Find where the given text appears and provide that cell's center as (x, y) coordinate. 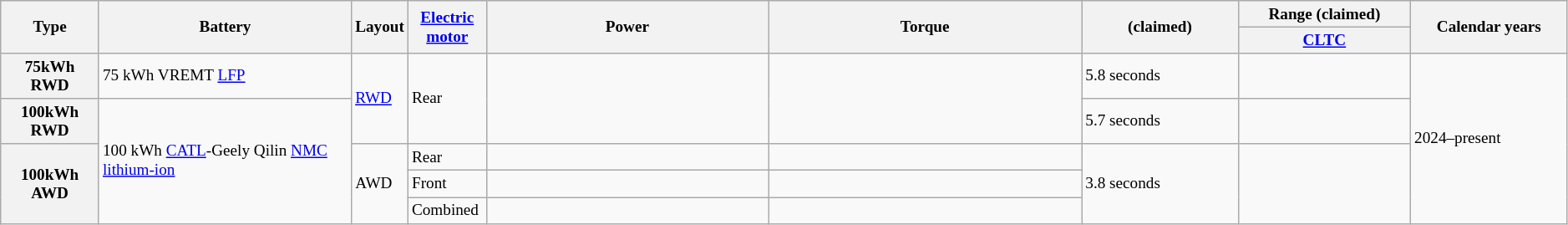
Combined (447, 210)
2024–present (1489, 139)
75 kWh VREMT LFP (225, 76)
100kWh AWD (50, 184)
Power (627, 27)
5.8 seconds (1160, 76)
Calendar years (1489, 27)
Torque (926, 27)
100 kWh CATL-Geely Qilin NMC lithium-ion (225, 161)
75kWh RWD (50, 76)
AWD (380, 184)
Type (50, 27)
3.8 seconds (1160, 184)
100kWh RWD (50, 121)
Front (447, 184)
(claimed) (1160, 27)
Electric motor (447, 27)
5.7 seconds (1160, 121)
CLTC (1324, 40)
RWD (380, 99)
Range (claimed) (1324, 14)
Layout (380, 27)
Battery (225, 27)
